Pinpoint the cell where the given text exists, returning its (X, Y) midpoint coordinate. 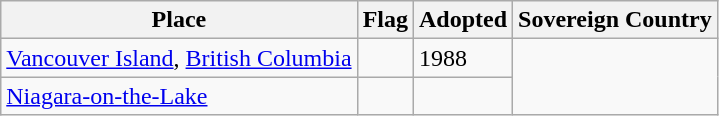
Niagara-on-the-Lake (179, 96)
Flag (385, 20)
1988 (462, 58)
Adopted (462, 20)
Vancouver Island, British Columbia (179, 58)
Sovereign Country (616, 20)
Place (179, 20)
